Return (X, Y) of the center of cell containing provided text 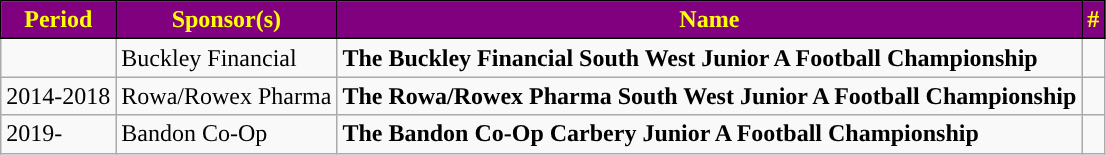
Sponsor(s) (226, 20)
2019- (58, 134)
2014-2018 (58, 96)
Rowa/Rowex Pharma (226, 96)
The Rowa/Rowex Pharma South West Junior A Football Championship (710, 96)
Buckley Financial (226, 58)
# (1094, 20)
The Buckley Financial South West Junior A Football Championship (710, 58)
Bandon Co-Op (226, 134)
Period (58, 20)
The Bandon Co-Op Carbery Junior A Football Championship (710, 134)
Name (710, 20)
